Detect which cell encompasses the target text, then output its [x, y] center coordinate. 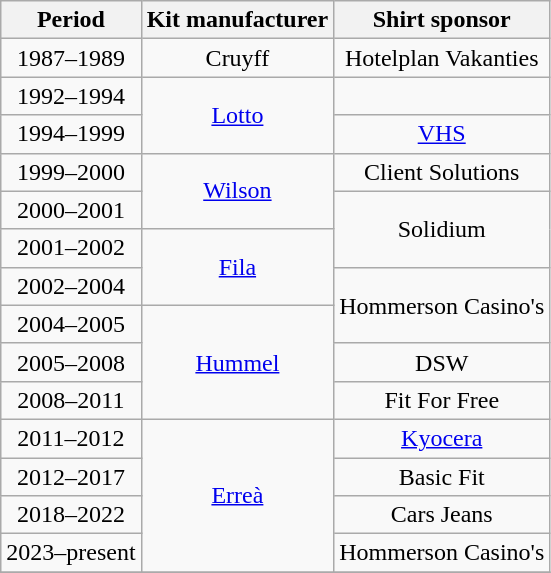
Solidium [442, 229]
2004–2005 [71, 324]
Lotto [238, 115]
Cars Jeans [442, 515]
DSW [442, 362]
1994–1999 [71, 134]
Hotelplan Vakanties [442, 58]
2008–2011 [71, 400]
Fila [238, 267]
2005–2008 [71, 362]
Wilson [238, 191]
2012–2017 [71, 477]
Kit manufacturer [238, 20]
2023–present [71, 553]
Shirt sponsor [442, 20]
Kyocera [442, 438]
Hummel [238, 362]
Erreà [238, 495]
Cruyff [238, 58]
2011–2012 [71, 438]
2018–2022 [71, 515]
Client Solutions [442, 172]
Period [71, 20]
2000–2001 [71, 210]
2002–2004 [71, 286]
VHS [442, 134]
Fit For Free [442, 400]
Basic Fit [442, 477]
1992–1994 [71, 96]
1999–2000 [71, 172]
1987–1989 [71, 58]
2001–2002 [71, 248]
